Scan for the cell matching the given text and deliver its [X, Y] coordinate at center. 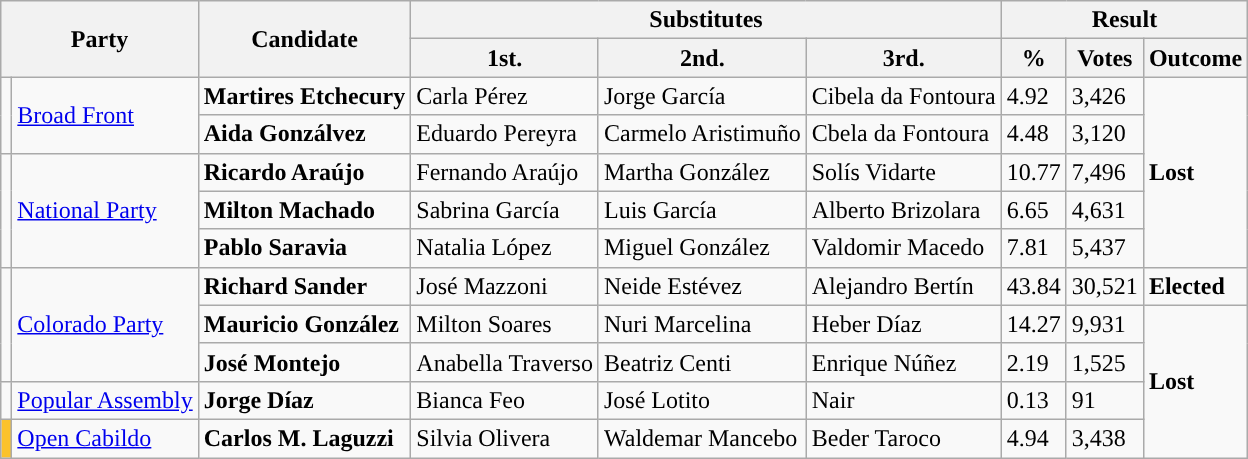
National Party [105, 210]
Colorado Party [105, 324]
7,496 [1104, 172]
% [1034, 58]
José Mazzoni [505, 286]
Bianca Feo [505, 400]
14.27 [1034, 324]
6.65 [1034, 210]
4.94 [1034, 438]
3,426 [1104, 96]
Mauricio González [304, 324]
2nd. [702, 58]
Silvia Olivera [505, 438]
Popular Assembly [105, 400]
4.92 [1034, 96]
Martha González [702, 172]
Votes [1104, 58]
Candidate [304, 39]
Carmelo Aristimuño [702, 134]
4.48 [1034, 134]
Solís Vidarte [904, 172]
2.19 [1034, 362]
Milton Soares [505, 324]
Nair [904, 400]
Neide Estévez [702, 286]
10.77 [1034, 172]
3,438 [1104, 438]
Cbela da Fontoura [904, 134]
1st. [505, 58]
Richard Sander [304, 286]
Cibela da Fontoura [904, 96]
Miguel González [702, 248]
Nuri Marcelina [702, 324]
4,631 [1104, 210]
Jorge Díaz [304, 400]
Pablo Saravia [304, 248]
José Lotito [702, 400]
Ricardo Araújo [304, 172]
Waldemar Mancebo [702, 438]
Natalia López [505, 248]
91 [1104, 400]
Result [1124, 20]
Aida Gonzálvez [304, 134]
Carlos M. Laguzzi [304, 438]
1,525 [1104, 362]
Heber Díaz [904, 324]
José Montejo [304, 362]
5,437 [1104, 248]
9,931 [1104, 324]
Open Cabildo [105, 438]
Elected [1195, 286]
3,120 [1104, 134]
43.84 [1034, 286]
7.81 [1034, 248]
Sabrina García [505, 210]
Milton Machado [304, 210]
Anabella Traverso [505, 362]
0.13 [1034, 400]
Beder Taroco [904, 438]
Outcome [1195, 58]
Enrique Núñez [904, 362]
Broad Front [105, 115]
30,521 [1104, 286]
Martires Etchecury [304, 96]
Carla Pérez [505, 96]
Eduardo Pereyra [505, 134]
Beatriz Centi [702, 362]
Jorge García [702, 96]
3rd. [904, 58]
Valdomir Macedo [904, 248]
Luis García [702, 210]
Alberto Brizolara [904, 210]
Fernando Araújo [505, 172]
Alejandro Bertín [904, 286]
Substitutes [706, 20]
Party [100, 39]
